Return [X, Y] of the center of cell containing provided text 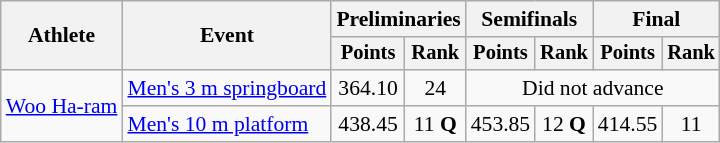
Athlete [62, 36]
Final [656, 19]
Preliminaries [398, 19]
453.85 [500, 124]
Semifinals [530, 19]
438.45 [368, 124]
Woo Ha-ram [62, 106]
Event [226, 36]
Men's 3 m springboard [226, 88]
Did not advance [593, 88]
11 Q [436, 124]
414.55 [628, 124]
12 Q [564, 124]
11 [691, 124]
Men's 10 m platform [226, 124]
24 [436, 88]
364.10 [368, 88]
